Capture the cell that displays the provided text and extract its [x, y] central coordinate. 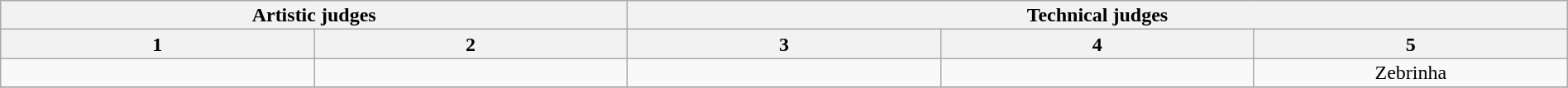
1 [157, 44]
Artistic judges [314, 15]
2 [471, 44]
Zebrinha [1411, 72]
3 [784, 44]
4 [1097, 44]
Technical judges [1098, 15]
5 [1411, 44]
